Search for the cell housing the specified text and yield its [X, Y] center coordinate. 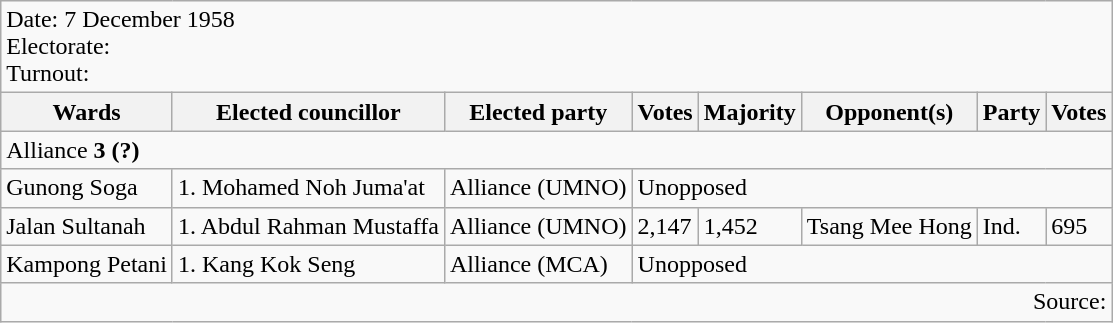
Ind. [1011, 226]
Elected party [538, 112]
Kampong Petani [87, 264]
Tsang Mee Hong [889, 226]
1,452 [750, 226]
695 [1079, 226]
1. Mohamed Noh Juma'at [308, 188]
2,147 [665, 226]
Opponent(s) [889, 112]
Elected councillor [308, 112]
Jalan Sultanah [87, 226]
Wards [87, 112]
Source: [556, 302]
Alliance 3 (?) [556, 150]
1. Kang Kok Seng [308, 264]
Gunong Soga [87, 188]
1. Abdul Rahman Mustaffa [308, 226]
Party [1011, 112]
Date: 7 December 1958Electorate: Turnout: [556, 47]
Alliance (MCA) [538, 264]
Majority [750, 112]
